Output the (X, Y) coordinate of the center of the cell containing the given text.  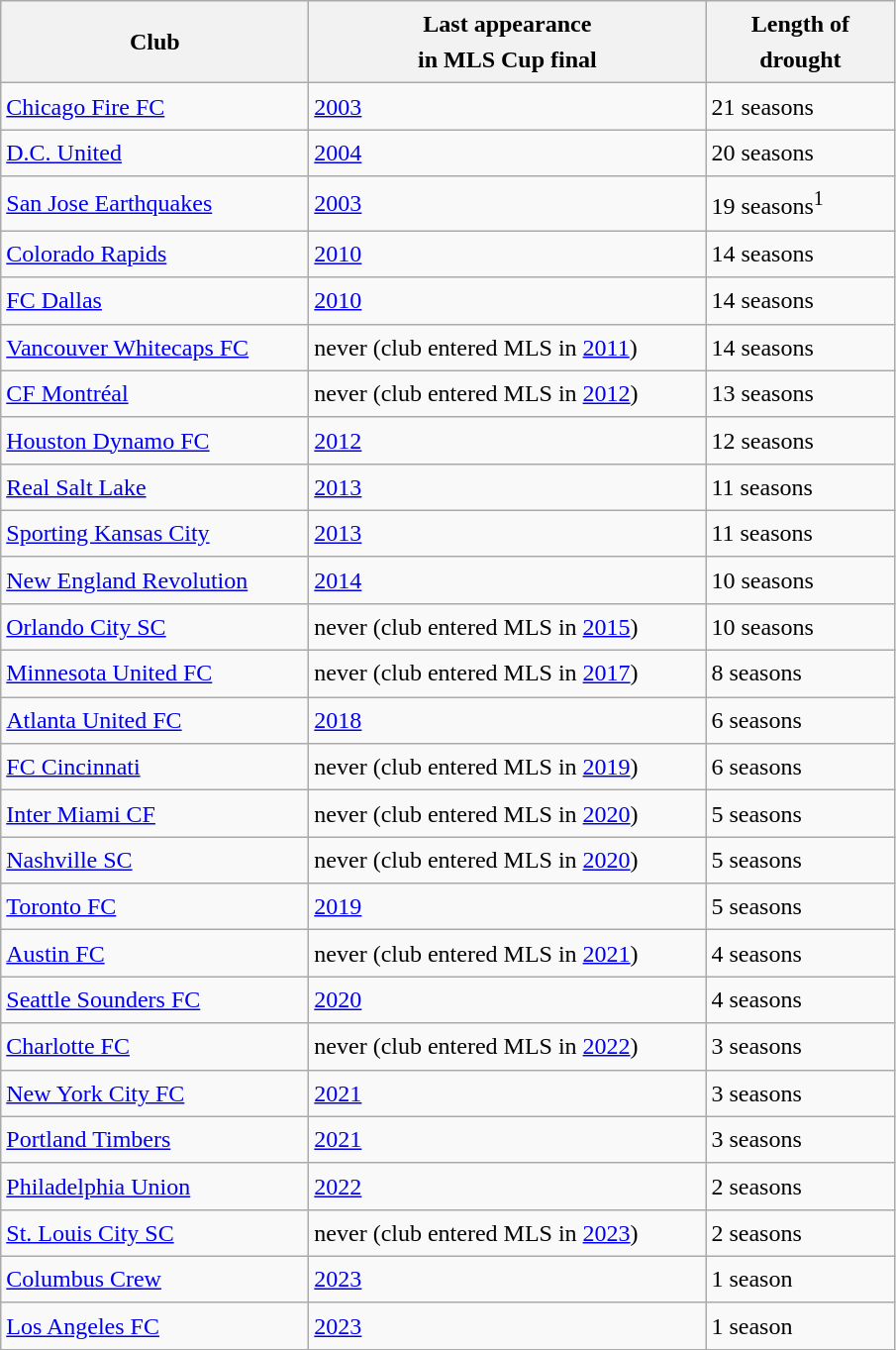
2018 (507, 721)
Chicago Fire FC (154, 107)
Austin FC (154, 953)
FC Cincinnati (154, 767)
Length of drought (800, 42)
Seattle Sounders FC (154, 1000)
Vancouver Whitecaps FC (154, 347)
never (club entered MLS in 2012) (507, 394)
never (club entered MLS in 2023) (507, 1232)
never (club entered MLS in 2021) (507, 953)
2012 (507, 440)
Los Angeles FC (154, 1325)
D.C. United (154, 153)
never (club entered MLS in 2015) (507, 626)
Columbus Crew (154, 1280)
St. Louis City SC (154, 1232)
never (club entered MLS in 2022) (507, 1046)
2014 (507, 580)
San Jose Earthquakes (154, 204)
13 seasons (800, 394)
2019 (507, 907)
2020 (507, 1000)
Orlando City SC (154, 626)
CF Montréal (154, 394)
Portland Timbers (154, 1139)
20 seasons (800, 153)
2004 (507, 153)
Toronto FC (154, 907)
Charlotte FC (154, 1046)
never (club entered MLS in 2011) (507, 347)
Philadelphia Union (154, 1187)
19 seasons1 (800, 204)
8 seasons (800, 674)
New York City FC (154, 1093)
never (club entered MLS in 2019) (507, 767)
21 seasons (800, 107)
Inter Miami CF (154, 814)
FC Dallas (154, 301)
Minnesota United FC (154, 674)
Atlanta United FC (154, 721)
Real Salt Lake (154, 487)
Sporting Kansas City (154, 533)
Last appearancein MLS Cup final (507, 42)
Nashville SC (154, 860)
2022 (507, 1187)
12 seasons (800, 440)
Club (154, 42)
never (club entered MLS in 2017) (507, 674)
New England Revolution (154, 580)
Colorado Rapids (154, 254)
Houston Dynamo FC (154, 440)
